From the cell containing the given text, extract its center point as [X, Y] coordinate. 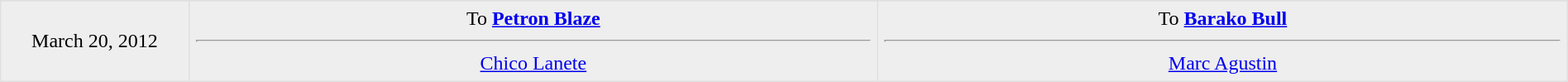
To Petron BlazeChico Lanete [533, 41]
March 20, 2012 [94, 41]
To Barako BullMarc Agustin [1223, 41]
